Locate the cell with the specified text and output its (X, Y) center coordinate. 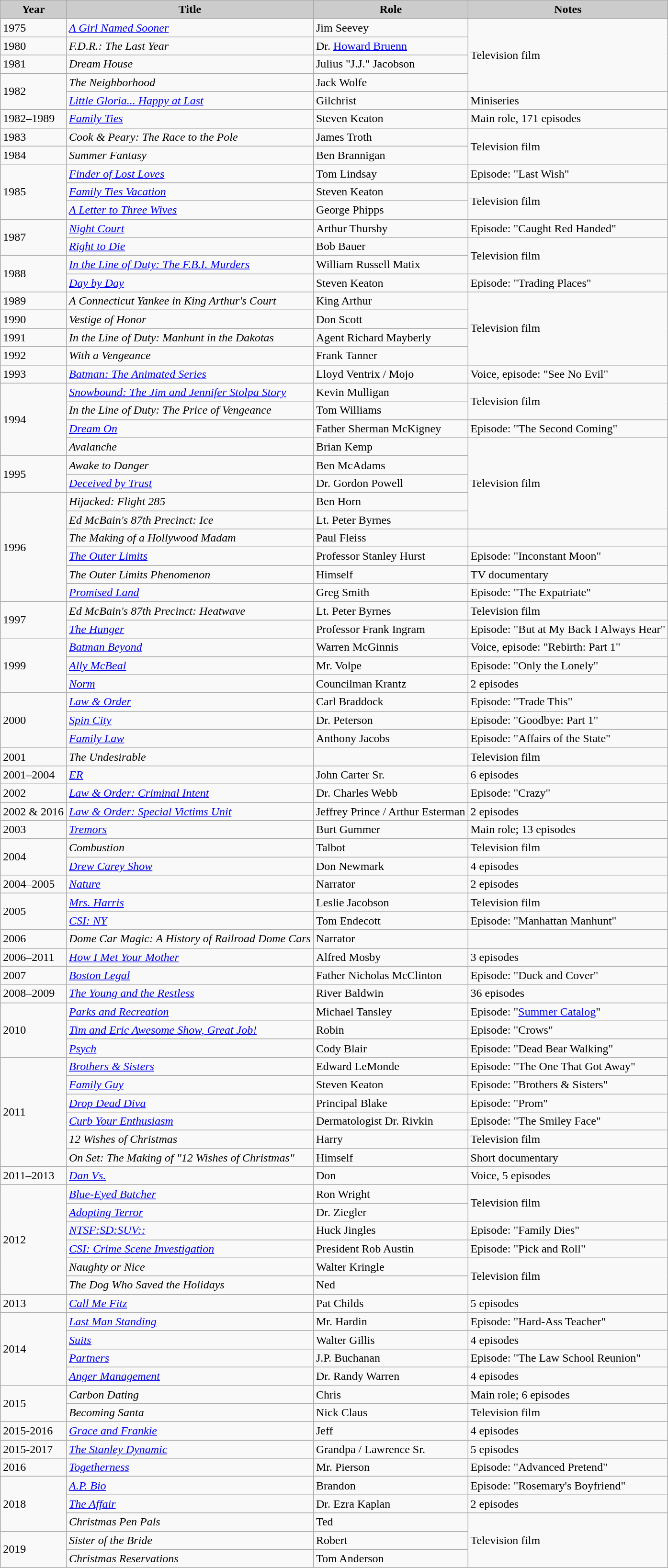
CSI: NY (190, 921)
1985 (34, 192)
2001–2004 (34, 775)
Chris (391, 1395)
Leslie Jacobson (391, 902)
Episode: "Dead Bear Walking" (568, 1048)
Norm (190, 684)
Partners (190, 1358)
Dream House (190, 64)
Episode: "But at My Back I Always Hear" (568, 629)
2001 (34, 756)
Episode: "The Smiley Face" (568, 1121)
2011 (34, 1112)
Night Court (190, 228)
Episode: "Last Wish" (568, 173)
Father Nicholas McClinton (391, 975)
Dr. Ziegler (391, 1212)
Notes (568, 10)
Kevin Mulligan (391, 392)
Batman: The Animated Series (190, 374)
On Set: The Making of "12 Wishes of Christmas" (190, 1158)
Carbon Dating (190, 1395)
Tim and Eric Awesome Show, Great Job! (190, 1030)
1988 (34, 274)
Naughty or Nice (190, 1267)
A Letter to Three Wives (190, 210)
Jeffrey Prince / Arthur Esterman (391, 812)
Family Law (190, 738)
Deceived by Trust (190, 483)
Episode: "The Law School Reunion" (568, 1358)
The Outer Limits (190, 556)
Law & Order: Criminal Intent (190, 793)
Tom Williams (391, 410)
Episode: "Goodbye: Part 1" (568, 720)
Dr. Gordon Powell (391, 483)
TV documentary (568, 575)
Warren McGinnis (391, 647)
Tom Anderson (391, 1558)
Episode: "Prom" (568, 1103)
Year (34, 10)
Jim Seevey (391, 28)
Episode: "Trading Places" (568, 283)
Dr. Howard Bruenn (391, 46)
President Rob Austin (391, 1249)
Professor Frank Ingram (391, 629)
Dan Vs. (190, 1176)
Michael Tansley (391, 1012)
Harry (391, 1139)
2015 (34, 1404)
Carl Braddock (391, 702)
King Arthur (391, 301)
River Baldwin (391, 993)
Awake to Danger (190, 465)
1993 (34, 374)
Agent Richard Mayberly (391, 338)
The Making of a Hollywood Madam (190, 538)
Episode: "Trade This" (568, 702)
Bob Bauer (391, 247)
The Dog Who Saved the Holidays (190, 1285)
Cook & Peary: The Race to the Pole (190, 137)
Robin (391, 1030)
Don Scott (391, 319)
Short documentary (568, 1158)
Boston Legal (190, 975)
Episode: "The Expatriate" (568, 593)
Ted (391, 1522)
In the Line of Duty: The F.B.I. Murders (190, 265)
Ed McBain's 87th Precinct: Ice (190, 519)
3 episodes (568, 957)
2015-2016 (34, 1431)
Main role, 171 episodes (568, 119)
Dermatologist Dr. Rivkin (391, 1121)
Ned (391, 1285)
In the Line of Duty: Manhunt in the Dakotas (190, 338)
Councilman Krantz (391, 684)
A Connecticut Yankee in King Arthur's Court (190, 301)
1992 (34, 356)
2002 & 2016 (34, 812)
Dr. Randy Warren (391, 1376)
2014 (34, 1349)
1982 (34, 91)
Christmas Pen Pals (190, 1522)
Episode: "The One That Got Away" (568, 1066)
Episode: "Crazy" (568, 793)
How I Met Your Mother (190, 957)
2011–2013 (34, 1176)
Episode: "Duck and Cover" (568, 975)
Cody Blair (391, 1048)
A.P. Bio (190, 1486)
12 Wishes of Christmas (190, 1139)
2004–2005 (34, 884)
36 episodes (568, 993)
Episode: "Summer Catalog" (568, 1012)
2015-2017 (34, 1449)
Episode: "Caught Red Handed" (568, 228)
Dr. Peterson (391, 720)
A Girl Named Sooner (190, 28)
Walter Kringle (391, 1267)
Episode: "Only the Lonely" (568, 666)
Adopting Terror (190, 1212)
Gilchrist (391, 101)
1984 (34, 155)
Arthur Thursby (391, 228)
Grandpa / Lawrence Sr. (391, 1449)
Ally McBeal (190, 666)
2000 (34, 720)
1982–1989 (34, 119)
Greg Smith (391, 593)
Parks and Recreation (190, 1012)
Episode: "Affairs of the State" (568, 738)
Day by Day (190, 283)
Episode: "Family Dies" (568, 1230)
Blue-Eyed Butcher (190, 1194)
Voice, episode: "Rebirth: Part 1" (568, 647)
Episode: "Advanced Pretend" (568, 1467)
Combustion (190, 848)
Law & Order (190, 702)
Psych (190, 1048)
Ed McBain's 87th Precinct: Heatwave (190, 611)
Law & Order: Special Victims Unit (190, 812)
James Troth (391, 137)
Walter Gillis (391, 1340)
Anthony Jacobs (391, 738)
Avalanche (190, 447)
The Young and the Restless (190, 993)
Mr. Pierson (391, 1467)
NTSF:SD:SUV:: (190, 1230)
The Stanley Dynamic (190, 1449)
Episode: "Hard-Ass Teacher" (568, 1321)
2005 (34, 912)
2012 (34, 1240)
Family Ties Vacation (190, 192)
Dr. Charles Webb (391, 793)
2018 (34, 1504)
Nick Claus (391, 1413)
Sister of the Bride (190, 1540)
CSI: Crime Scene Investigation (190, 1249)
Principal Blake (391, 1103)
William Russell Matix (391, 265)
F.D.R.: The Last Year (190, 46)
Ron Wright (391, 1194)
Becoming Santa (190, 1413)
1981 (34, 64)
2006–2011 (34, 957)
2008–2009 (34, 993)
Grace and Frankie (190, 1431)
Pat Childs (391, 1303)
With a Vengeance (190, 356)
1975 (34, 28)
Christmas Reservations (190, 1558)
Curb Your Enthusiasm (190, 1121)
Jack Wolfe (391, 82)
Alfred Mosby (391, 957)
1999 (34, 666)
1995 (34, 474)
1991 (34, 338)
Tom Lindsay (391, 173)
Anger Management (190, 1376)
Finder of Lost Loves (190, 173)
1994 (34, 419)
Voice, episode: "See No Evil" (568, 374)
Edward LeMonde (391, 1066)
6 episodes (568, 775)
Brothers & Sisters (190, 1066)
Call Me Fitz (190, 1303)
Drop Dead Diva (190, 1103)
2006 (34, 939)
2003 (34, 830)
2002 (34, 793)
Mrs. Harris (190, 902)
In the Line of Duty: The Price of Vengeance (190, 410)
Nature (190, 884)
Family Guy (190, 1084)
Snowbound: The Jim and Jennifer Stolpa Story (190, 392)
Last Man Standing (190, 1321)
Spin City (190, 720)
Tom Endecott (391, 921)
1990 (34, 319)
The Hunger (190, 629)
Batman Beyond (190, 647)
Episode: "Manhattan Manhunt" (568, 921)
Hijacked: Flight 285 (190, 501)
ER (190, 775)
Episode: "Pick and Roll" (568, 1249)
Episode: "Crows" (568, 1030)
Promised Land (190, 593)
Episode: "The Second Coming" (568, 429)
Ben Brannigan (391, 155)
Brandon (391, 1486)
Episode: "Brothers & Sisters" (568, 1084)
1996 (34, 547)
Right to Die (190, 247)
Dr. Ezra Kaplan (391, 1504)
J.P. Buchanan (391, 1358)
George Phipps (391, 210)
Vestige of Honor (190, 319)
Paul Fleiss (391, 538)
1987 (34, 237)
Voice, 5 episodes (568, 1176)
Little Gloria... Happy at Last (190, 101)
2004 (34, 857)
The Outer Limits Phenomenon (190, 575)
Robert (391, 1540)
Tremors (190, 830)
Miniseries (568, 101)
The Undesirable (190, 756)
Father Sherman McKigney (391, 429)
Brian Kemp (391, 447)
Role (391, 10)
Mr. Hardin (391, 1321)
1983 (34, 137)
Jeff (391, 1431)
Drew Carey Show (190, 866)
The Affair (190, 1504)
2007 (34, 975)
2013 (34, 1303)
2019 (34, 1549)
Episode: "Inconstant Moon" (568, 556)
Main role; 6 episodes (568, 1395)
Professor Stanley Hurst (391, 556)
1989 (34, 301)
The Neighborhood (190, 82)
Huck Jingles (391, 1230)
Summer Fantasy (190, 155)
1980 (34, 46)
Ben McAdams (391, 465)
Main role; 13 episodes (568, 830)
1997 (34, 620)
Julius "J.J." Jacobson (391, 64)
Dome Car Magic: A History of Railroad Dome Cars (190, 939)
Burt Gummer (391, 830)
Don Newmark (391, 866)
Talbot (391, 848)
2010 (34, 1030)
Family Ties (190, 119)
Lloyd Ventrix / Mojo (391, 374)
Episode: "Rosemary's Boyfriend" (568, 1486)
Title (190, 10)
Suits (190, 1340)
Dream On (190, 429)
Mr. Volpe (391, 666)
John Carter Sr. (391, 775)
Togetherness (190, 1467)
2016 (34, 1467)
Don (391, 1176)
Frank Tanner (391, 356)
Ben Horn (391, 501)
